Provide the (X, Y) coordinate of the cell's center where the given text is located.  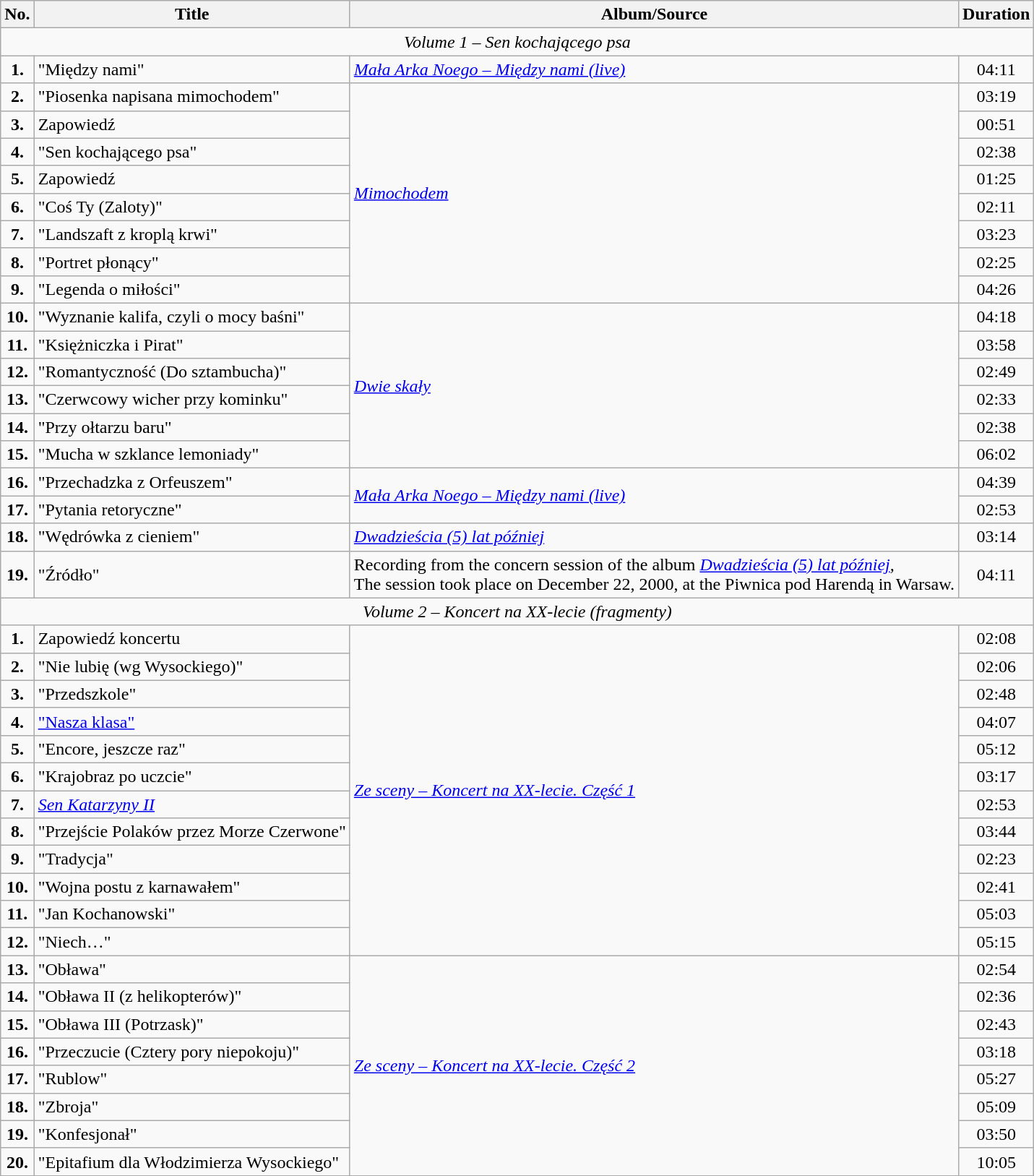
"Krajobraz po uczcie" (192, 776)
Duration (996, 14)
05:03 (996, 914)
"Źródło" (192, 574)
"Przejście Polaków przez Morze Czerwone" (192, 832)
"Landszaft z kroplą krwi" (192, 234)
03:14 (996, 537)
"Jan Kochanowski" (192, 914)
Zapowiedź koncertu (192, 639)
"Encore, jeszcze raz" (192, 749)
02:36 (996, 997)
Dwie skały (654, 385)
Volume 2 – Koncert na XX-lecie (fragmenty) (517, 611)
05:09 (996, 1107)
"Nasza klasa" (192, 721)
"Obława" (192, 969)
"Wojna postu z karnawałem" (192, 887)
05:15 (996, 942)
"Niech…" (192, 942)
"Sen kochającego psa" (192, 152)
20. (17, 1162)
"Wyznanie kalifa, czyli o mocy baśni" (192, 317)
"Między nami" (192, 69)
"Legenda o miłości" (192, 289)
05:27 (996, 1079)
02:11 (996, 207)
"Przeczucie (Cztery pory niepokoju)" (192, 1052)
02:49 (996, 372)
03:44 (996, 832)
"Coś Ty (Zaloty)" (192, 207)
03:50 (996, 1134)
02:54 (996, 969)
Dwadzieścia (5) lat później (654, 537)
02:41 (996, 887)
"Przy ołtarzu baru" (192, 427)
"Tradycja" (192, 859)
No. (17, 14)
04:18 (996, 317)
03:23 (996, 234)
"Romantyczność (Do sztambucha)" (192, 372)
03:58 (996, 345)
"Mucha w szklance lemoniady" (192, 455)
03:17 (996, 776)
"Księżniczka i Pirat" (192, 345)
02:08 (996, 639)
"Portret płonący" (192, 262)
"Przechadzka z Orfeuszem" (192, 482)
"Piosenka napisana mimochodem" (192, 97)
04:39 (996, 482)
06:02 (996, 455)
"Obława III (Potrzask)" (192, 1024)
Ze sceny – Koncert na XX-lecie. Część 2 (654, 1065)
03:18 (996, 1052)
Mimochodem (654, 193)
03:19 (996, 97)
02:43 (996, 1024)
"Nie lubię (wg Wysockiego)" (192, 666)
02:06 (996, 666)
"Konfesjonał" (192, 1134)
Sen Katarzyny II (192, 804)
02:33 (996, 400)
Ze sceny – Koncert na XX-lecie. Część 1 (654, 791)
"Obława II (z helikopterów)" (192, 997)
"Pytania retoryczne" (192, 510)
Title (192, 14)
"Czerwcowy wicher przy kominku" (192, 400)
"Zbroja" (192, 1107)
02:48 (996, 694)
01:25 (996, 179)
10:05 (996, 1162)
"Epitafium dla Włodzimierza Wysockiego" (192, 1162)
02:23 (996, 859)
"Rublow" (192, 1079)
"Przedszkole" (192, 694)
04:07 (996, 721)
02:25 (996, 262)
"Wędrówka z cieniem" (192, 537)
00:51 (996, 124)
04:26 (996, 289)
Volume 1 – Sen kochającego psa (517, 42)
Album/Source (654, 14)
05:12 (996, 749)
